From the cell containing the given text, extract its center point as (x, y) coordinate. 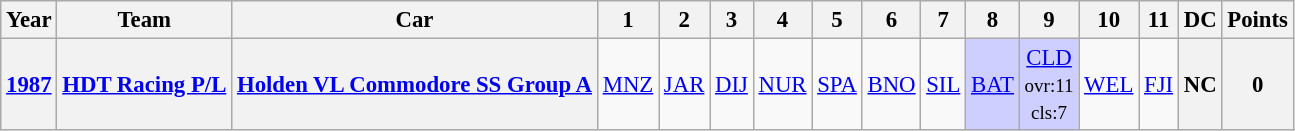
FJI (1159, 85)
Points (1258, 20)
DC (1200, 20)
HDT Racing P/L (144, 85)
NC (1200, 85)
WEL (1109, 85)
5 (837, 20)
1 (628, 20)
NUR (782, 85)
SPA (837, 85)
8 (993, 20)
Car (415, 20)
10 (1109, 20)
BAT (993, 85)
7 (944, 20)
4 (782, 20)
2 (684, 20)
Team (144, 20)
BNO (892, 85)
JAR (684, 85)
1987 (29, 85)
DIJ (732, 85)
6 (892, 20)
Year (29, 20)
MNZ (628, 85)
SIL (944, 85)
CLDovr:11cls:7 (1048, 85)
11 (1159, 20)
Holden VL Commodore SS Group A (415, 85)
0 (1258, 85)
3 (732, 20)
9 (1048, 20)
